Return (X, Y) of the center of cell containing provided text 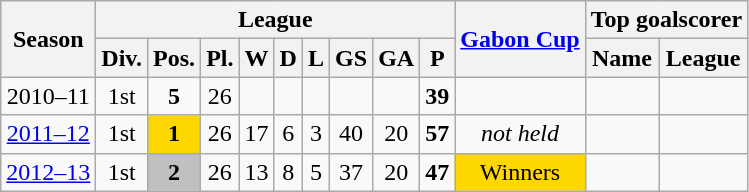
13 (256, 172)
39 (438, 96)
GA (396, 58)
GS (352, 58)
1 (174, 134)
6 (288, 134)
3 (316, 134)
Top goalscorer (666, 20)
8 (288, 172)
2010–11 (48, 96)
37 (352, 172)
Name (622, 58)
47 (438, 172)
Div. (122, 58)
Pl. (220, 58)
57 (438, 134)
17 (256, 134)
40 (352, 134)
2012–13 (48, 172)
P (438, 58)
L (316, 58)
not held (520, 134)
Pos. (174, 58)
Season (48, 39)
W (256, 58)
2011–12 (48, 134)
2 (174, 172)
Gabon Cup (520, 39)
Winners (520, 172)
D (288, 58)
